Search for the cell housing the specified text and yield its (x, y) center coordinate. 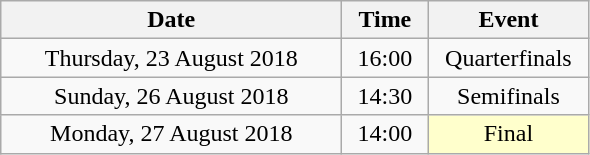
Date (172, 20)
14:30 (385, 96)
16:00 (385, 58)
14:00 (385, 134)
Semifinals (508, 96)
Monday, 27 August 2018 (172, 134)
Sunday, 26 August 2018 (172, 96)
Thursday, 23 August 2018 (172, 58)
Time (385, 20)
Final (508, 134)
Event (508, 20)
Quarterfinals (508, 58)
